Extract the [X, Y] coordinate from the center of the cell holding the provided text.  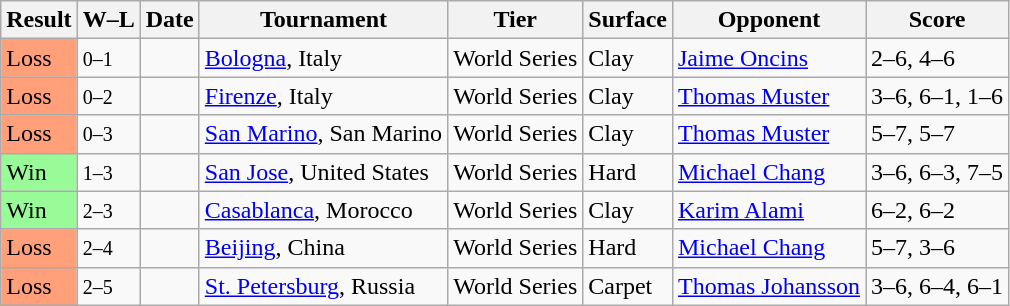
Firenze, Italy [323, 96]
0–2 [108, 96]
0–3 [108, 134]
6–2, 6–2 [938, 210]
Beijing, China [323, 248]
Opponent [768, 20]
3–6, 6–3, 7–5 [938, 172]
W–L [108, 20]
St. Petersburg, Russia [323, 286]
Surface [628, 20]
Tournament [323, 20]
3–6, 6–4, 6–1 [938, 286]
Jaime Oncins [768, 58]
San Marino, San Marino [323, 134]
Result [39, 20]
5–7, 5–7 [938, 134]
Tier [516, 20]
Bologna, Italy [323, 58]
Carpet [628, 286]
1–3 [108, 172]
Karim Alami [768, 210]
Thomas Johansson [768, 286]
5–7, 3–6 [938, 248]
Casablanca, Morocco [323, 210]
2–6, 4–6 [938, 58]
2–4 [108, 248]
Score [938, 20]
3–6, 6–1, 1–6 [938, 96]
San Jose, United States [323, 172]
Date [170, 20]
2–3 [108, 210]
0–1 [108, 58]
2–5 [108, 286]
